From the cell containing the given text, extract its center point as (x, y) coordinate. 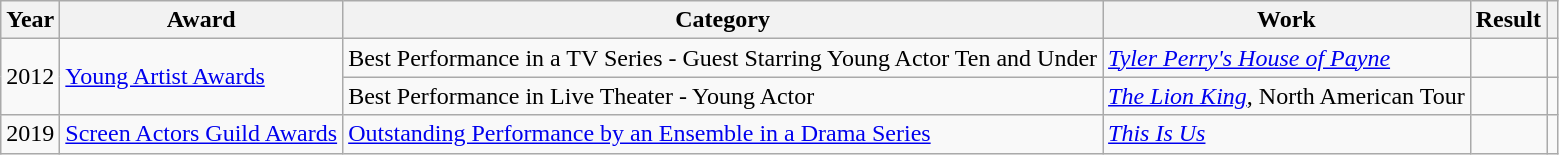
Result (1508, 20)
Award (202, 20)
Work (1287, 20)
Young Artist Awards (202, 77)
Category (723, 20)
2019 (30, 134)
2012 (30, 77)
Best Performance in Live Theater - Young Actor (723, 96)
Best Performance in a TV Series - Guest Starring Young Actor Ten and Under (723, 58)
This Is Us (1287, 134)
Screen Actors Guild Awards (202, 134)
Year (30, 20)
The Lion King, North American Tour (1287, 96)
Tyler Perry's House of Payne (1287, 58)
Outstanding Performance by an Ensemble in a Drama Series (723, 134)
